Extract the [X, Y] coordinate from the center of the cell holding the provided text.  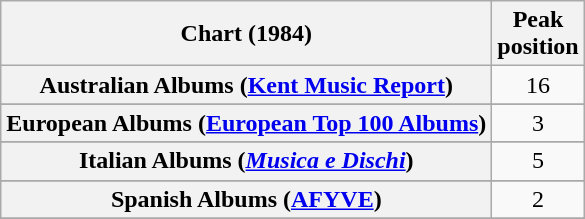
5 [538, 161]
2 [538, 199]
European Albums (European Top 100 Albums) [246, 123]
Italian Albums (Musica e Dischi) [246, 161]
16 [538, 85]
Chart (1984) [246, 34]
3 [538, 123]
Peakposition [538, 34]
Spanish Albums (AFYVE) [246, 199]
Australian Albums (Kent Music Report) [246, 85]
